Output the (X, Y) coordinate of the center of the cell containing the given text.  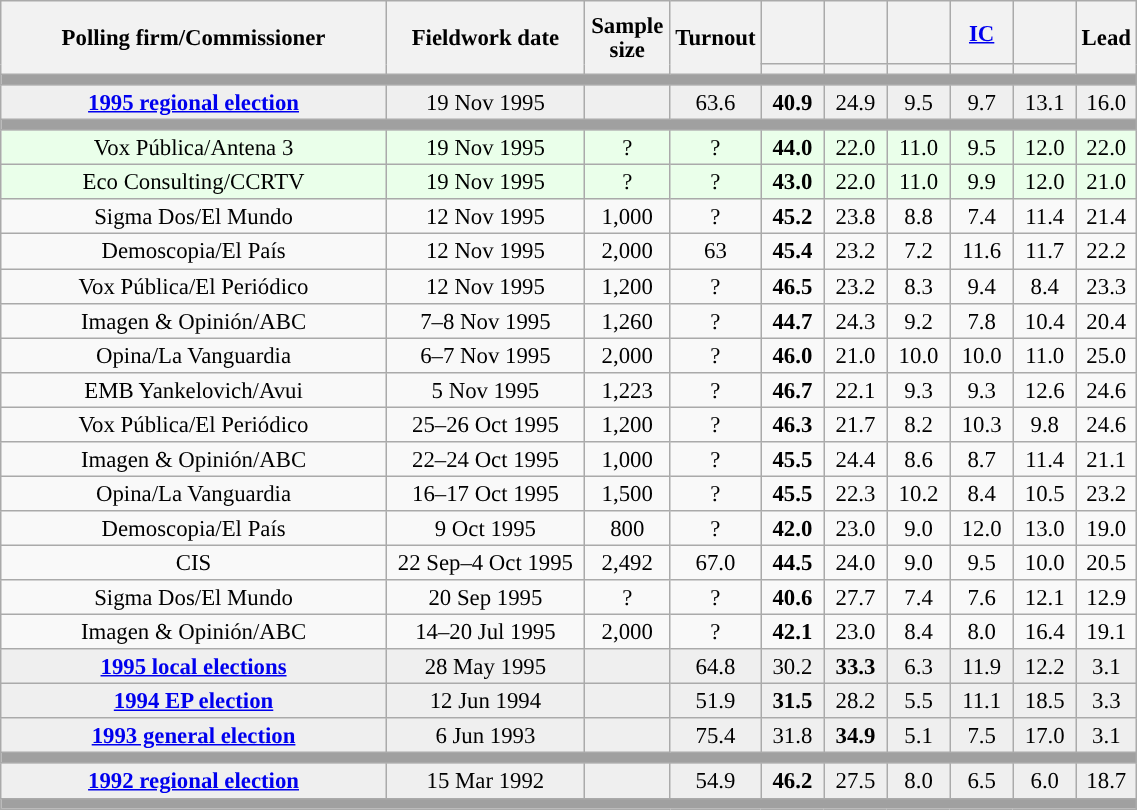
67.0 (716, 562)
17.0 (1044, 736)
8.6 (918, 460)
Polling firm/Commissioner (194, 38)
5.1 (918, 736)
15 Mar 1992 (485, 782)
63 (716, 252)
Vox Pública/Antena 3 (194, 148)
6.5 (982, 782)
12.6 (1044, 390)
1993 general election (194, 736)
12.2 (1044, 666)
1,500 (627, 494)
54.9 (716, 782)
Fieldwork date (485, 38)
Turnout (716, 38)
21.7 (856, 424)
8.2 (918, 424)
7.6 (982, 598)
46.0 (792, 356)
6 Jun 1993 (485, 736)
21.1 (1106, 460)
11.9 (982, 666)
9.7 (982, 102)
22–24 Oct 1995 (485, 460)
11.7 (1044, 252)
10.2 (918, 494)
28 May 1995 (485, 666)
23.8 (856, 218)
16.4 (1044, 632)
44.7 (792, 320)
14–20 Jul 1995 (485, 632)
1995 regional election (194, 102)
64.8 (716, 666)
63.6 (716, 102)
21.4 (1106, 218)
1994 EP election (194, 702)
12.1 (1044, 598)
24.9 (856, 102)
25–26 Oct 1995 (485, 424)
9.8 (1044, 424)
1,260 (627, 320)
11.6 (982, 252)
10.4 (1044, 320)
Sample size (627, 38)
IC (982, 32)
8.8 (918, 218)
31.5 (792, 702)
34.9 (856, 736)
45.2 (792, 218)
24.0 (856, 562)
40.9 (792, 102)
24.3 (856, 320)
16–17 Oct 1995 (485, 494)
3.3 (1106, 702)
46.3 (792, 424)
44.0 (792, 148)
7–8 Nov 1995 (485, 320)
13.0 (1044, 528)
46.2 (792, 782)
10.5 (1044, 494)
9.2 (918, 320)
8.3 (918, 286)
44.5 (792, 562)
42.1 (792, 632)
18.5 (1044, 702)
1992 regional election (194, 782)
5.5 (918, 702)
12.9 (1106, 598)
42.0 (792, 528)
25.0 (1106, 356)
24.4 (856, 460)
2,492 (627, 562)
16.0 (1106, 102)
31.8 (792, 736)
18.7 (1106, 782)
46.7 (792, 390)
27.7 (856, 598)
20 Sep 1995 (485, 598)
Lead (1106, 38)
7.2 (918, 252)
6–7 Nov 1995 (485, 356)
9 Oct 1995 (485, 528)
20.5 (1106, 562)
30.2 (792, 666)
27.5 (856, 782)
28.2 (856, 702)
20.4 (1106, 320)
5 Nov 1995 (485, 390)
Eco Consulting/CCRTV (194, 182)
40.6 (792, 598)
10.3 (982, 424)
6.3 (918, 666)
51.9 (716, 702)
9.4 (982, 286)
22 Sep–4 Oct 1995 (485, 562)
46.5 (792, 286)
75.4 (716, 736)
9.9 (982, 182)
11.1 (982, 702)
19.1 (1106, 632)
7.8 (982, 320)
1,223 (627, 390)
8.7 (982, 460)
33.3 (856, 666)
800 (627, 528)
12 Jun 1994 (485, 702)
7.5 (982, 736)
19.0 (1106, 528)
CIS (194, 562)
45.4 (792, 252)
23.3 (1106, 286)
22.3 (856, 494)
22.2 (1106, 252)
6.0 (1044, 782)
43.0 (792, 182)
13.1 (1044, 102)
22.1 (856, 390)
1995 local elections (194, 666)
EMB Yankelovich/Avui (194, 390)
